Scan for the cell matching the given text and deliver its [X, Y] coordinate at center. 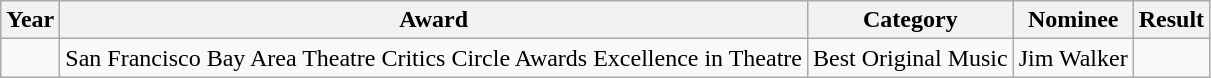
Result [1171, 20]
Nominee [1073, 20]
Category [910, 20]
San Francisco Bay Area Theatre Critics Circle Awards Excellence in Theatre [434, 58]
Best Original Music [910, 58]
Jim Walker [1073, 58]
Award [434, 20]
Year [30, 20]
